Return (X, Y) of the center of cell containing provided text 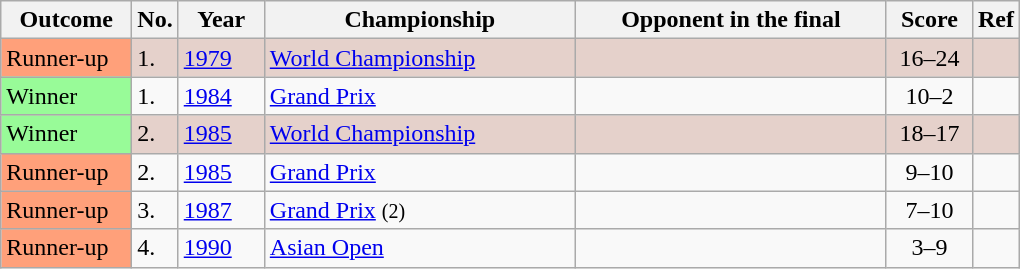
9–10 (929, 172)
3. (155, 210)
Championship (420, 20)
1979 (221, 58)
Outcome (66, 20)
10–2 (929, 96)
18–17 (929, 134)
Grand Prix (2) (420, 210)
Year (221, 20)
Opponent in the final (730, 20)
1984 (221, 96)
7–10 (929, 210)
No. (155, 20)
3–9 (929, 248)
Score (929, 20)
1987 (221, 210)
16–24 (929, 58)
1990 (221, 248)
4. (155, 248)
Ref (996, 20)
Asian Open (420, 248)
